Provide the (x, y) coordinate of the cell's center where the given text is located.  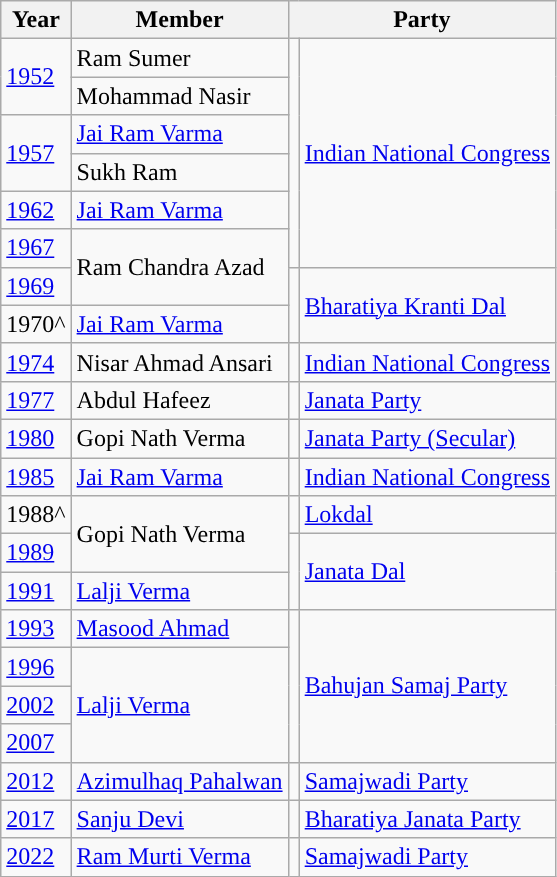
Nisar Ahmad Ansari (180, 362)
1985 (36, 477)
1989 (36, 553)
1957 (36, 153)
2017 (36, 819)
1952 (36, 77)
Janata Party (427, 400)
2012 (36, 781)
2022 (36, 857)
1970^ (36, 324)
Bahujan Samaj Party (427, 686)
1988^ (36, 515)
Lokdal (427, 515)
Party (422, 20)
Ram Chandra Azad (180, 267)
1969 (36, 286)
Azimulhaq Pahalwan (180, 781)
1967 (36, 248)
2007 (36, 743)
2002 (36, 705)
1962 (36, 210)
1980 (36, 438)
Ram Sumer (180, 58)
Abdul Hafeez (180, 400)
Sanju Devi (180, 819)
1977 (36, 400)
Bharatiya Janata Party (427, 819)
Sukh Ram (180, 172)
Mohammad Nasir (180, 96)
Masood Ahmad (180, 629)
1974 (36, 362)
1993 (36, 629)
Janata Dal (427, 572)
Year (36, 20)
Bharatiya Kranti Dal (427, 305)
Janata Party (Secular) (427, 438)
1996 (36, 667)
Ram Murti Verma (180, 857)
1991 (36, 591)
Member (180, 20)
